Return the (X, Y) coordinate for the center point of the cell that contains the specified text.  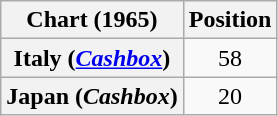
Japan (Cashbox) (92, 96)
58 (230, 58)
Chart (1965) (92, 20)
Position (230, 20)
20 (230, 96)
Italy (Cashbox) (92, 58)
